Provide the (X, Y) coordinate of the cell's center where the given text is located.  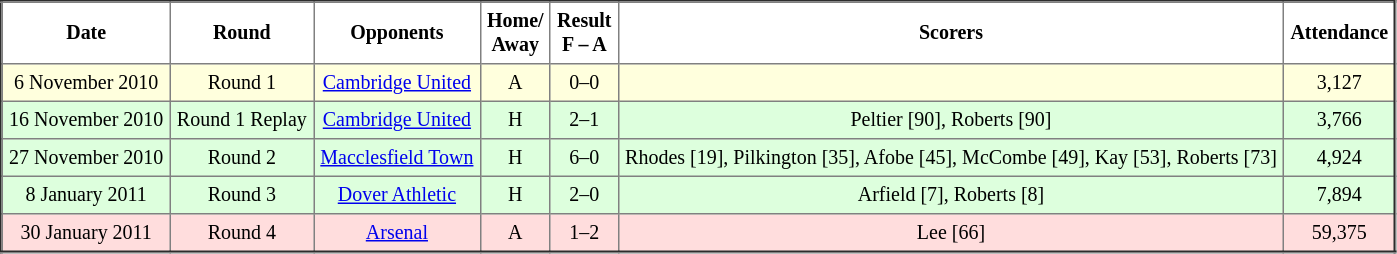
4,924 (1340, 158)
Attendance (1340, 33)
0–0 (584, 83)
6 November 2010 (86, 83)
Lee [66] (950, 233)
Scorers (950, 33)
Round 4 (242, 233)
Macclesfield Town (398, 158)
59,375 (1340, 233)
Date (86, 33)
3,766 (1340, 120)
3,127 (1340, 83)
Arfield [7], Roberts [8] (950, 195)
8 January 2011 (86, 195)
Home/Away (515, 33)
Dover Athletic (398, 195)
Round (242, 33)
Round 2 (242, 158)
Arsenal (398, 233)
Rhodes [19], Pilkington [35], Afobe [45], McCombe [49], Kay [53], Roberts [73] (950, 158)
Round 1 Replay (242, 120)
16 November 2010 (86, 120)
7,894 (1340, 195)
30 January 2011 (86, 233)
Round 1 (242, 83)
27 November 2010 (86, 158)
2–0 (584, 195)
1–2 (584, 233)
Round 3 (242, 195)
6–0 (584, 158)
Peltier [90], Roberts [90] (950, 120)
Opponents (398, 33)
2–1 (584, 120)
ResultF – A (584, 33)
